Output the (x, y) coordinate of the center of the cell containing the given text.  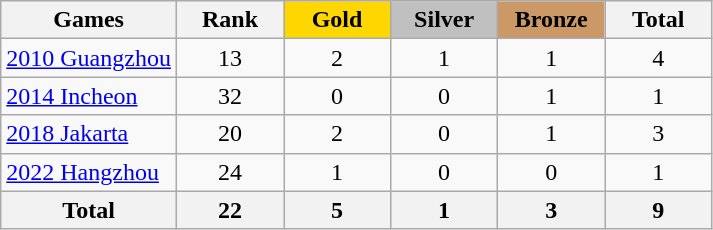
Gold (338, 20)
13 (230, 58)
22 (230, 210)
Games (89, 20)
2022 Hangzhou (89, 172)
20 (230, 134)
Rank (230, 20)
9 (658, 210)
2018 Jakarta (89, 134)
5 (338, 210)
32 (230, 96)
2014 Incheon (89, 96)
4 (658, 58)
24 (230, 172)
Silver (444, 20)
Bronze (552, 20)
2010 Guangzhou (89, 58)
